Extract the [X, Y] coordinate from the center of the cell holding the provided text.  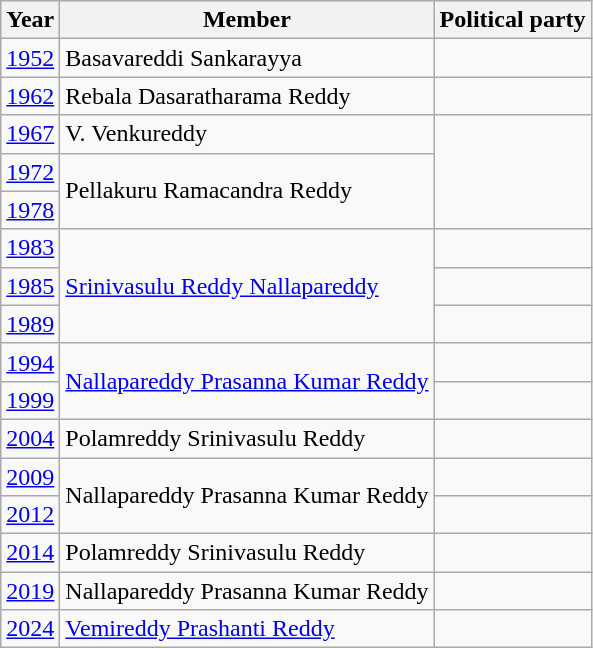
Member [247, 20]
1983 [30, 248]
Srinivasulu Reddy Nallapareddy [247, 286]
Vemireddy Prashanti Reddy [247, 629]
Political party [512, 20]
1967 [30, 134]
1978 [30, 210]
2019 [30, 591]
2004 [30, 438]
Basavareddi Sankarayya [247, 58]
1952 [30, 58]
2024 [30, 629]
Year [30, 20]
2012 [30, 515]
Rebala Dasaratharama Reddy [247, 96]
1994 [30, 362]
1989 [30, 324]
1999 [30, 400]
Pellakuru Ramacandra Reddy [247, 191]
2014 [30, 553]
1972 [30, 172]
1985 [30, 286]
1962 [30, 96]
V. Venkureddy [247, 134]
2009 [30, 477]
